Pinpoint the cell where the given text exists, returning its (X, Y) midpoint coordinate. 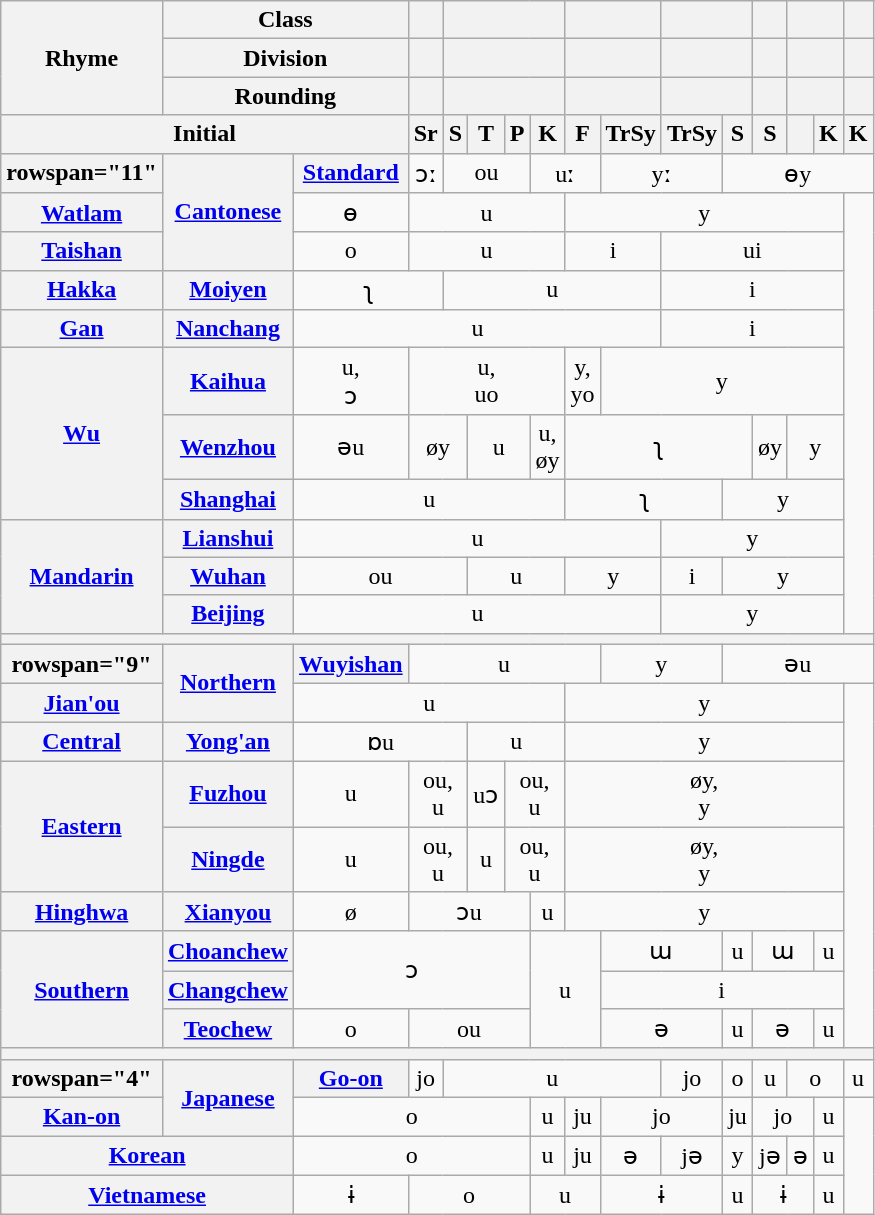
Mandarin (82, 576)
Initial (204, 134)
Go-on (350, 1078)
yː (662, 173)
Yong'an (228, 742)
F (582, 134)
Kan-on (82, 1116)
T (486, 134)
ɔː (426, 173)
uɔ (486, 794)
Hinghwa (82, 912)
Hakka (82, 290)
Taishan (82, 251)
Division (285, 58)
Lianshui (228, 538)
u,øy (548, 446)
Gan (82, 329)
ø (350, 912)
Wu (82, 434)
Teochew (228, 1029)
ɔu (469, 912)
Japanese (228, 1097)
Northern (228, 683)
ɵ (350, 213)
Watlam (82, 213)
Vietnamese (148, 1195)
y,yo (582, 382)
rowspan="4" (82, 1078)
Moiyen (228, 290)
Central (82, 742)
Kaihua (228, 382)
Jian'ou (82, 703)
P (517, 134)
Southern (82, 990)
Rhyme (82, 58)
Wenzhou (228, 446)
Shanghai (228, 499)
u,uo (486, 382)
Class (285, 20)
Standard (350, 173)
Xianyou (228, 912)
uː (565, 173)
Wuyishan (350, 664)
Cantonese (228, 212)
Korean (148, 1156)
Wuhan (228, 576)
Ningde (228, 858)
Fuzhou (228, 794)
ɔ (411, 970)
Choanchew (228, 951)
u,ɔ (350, 382)
rowspan="11" (82, 173)
ui (752, 251)
Nanchang (228, 329)
Eastern (82, 826)
Changchew (228, 990)
Beijing (228, 614)
Sr (426, 134)
rowspan="9" (82, 664)
ɒu (380, 742)
ɵy (798, 173)
Rounding (285, 96)
